Find where the given text appears and provide that cell's center as (x, y) coordinate. 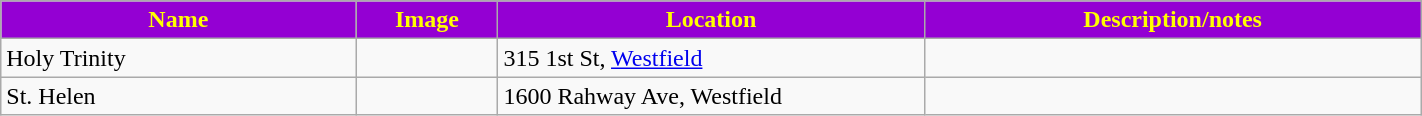
Description/notes (1172, 20)
315 1st St, Westfield (711, 58)
Location (711, 20)
Holy Trinity (178, 58)
1600 Rahway Ave, Westfield (711, 96)
St. Helen (178, 96)
Name (178, 20)
Image (427, 20)
